Pinpoint the cell where the given text exists, returning its (X, Y) midpoint coordinate. 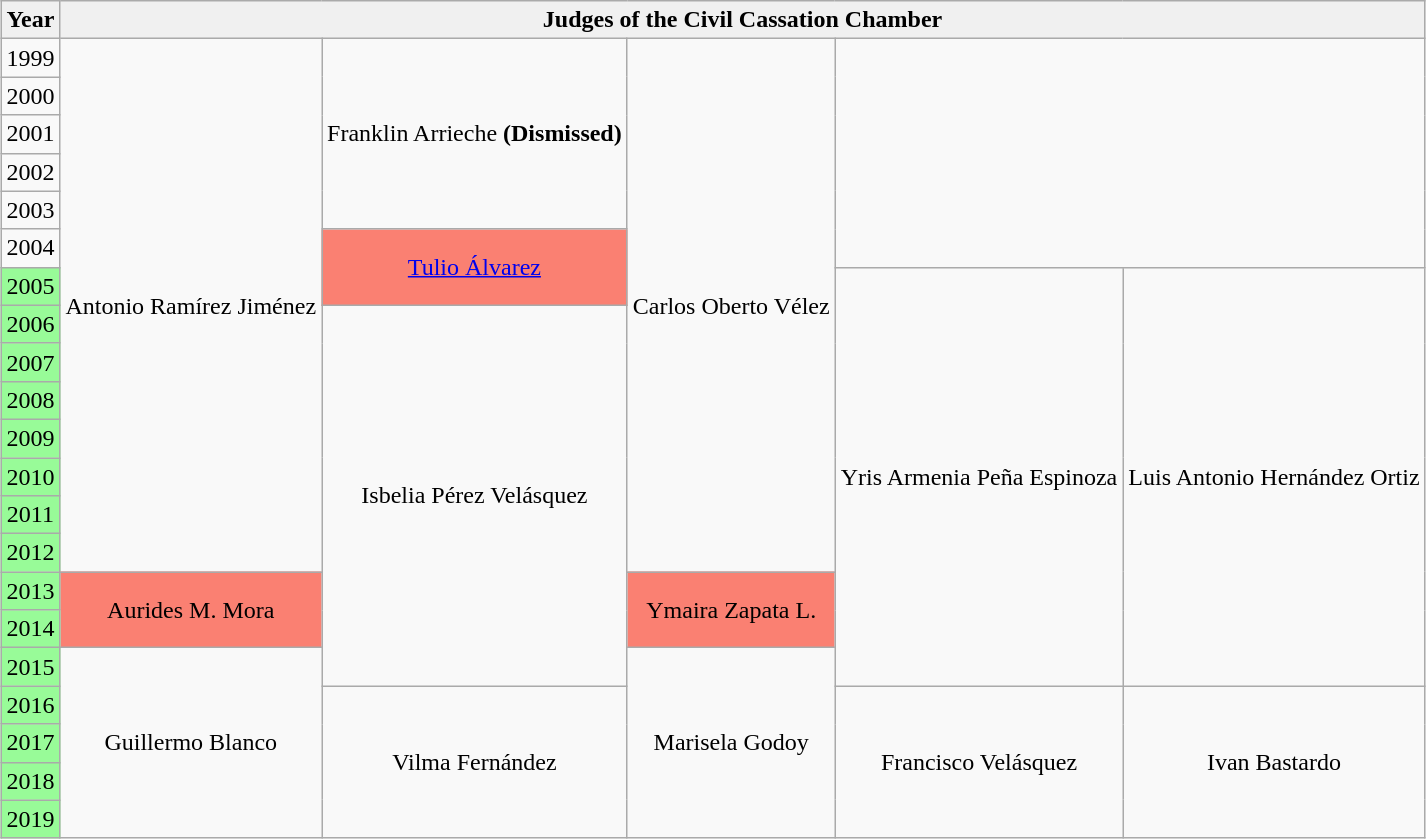
2011 (30, 515)
Judges of the Civil Cassation Chamber (742, 20)
2008 (30, 400)
Marisela Godoy (731, 743)
Aurides M. Mora (191, 610)
2005 (30, 286)
2018 (30, 781)
2012 (30, 553)
2004 (30, 248)
Vilma Fernández (475, 762)
Ymaira Zapata L. (731, 610)
2009 (30, 438)
Yris Armenia Peña Espinoza (979, 476)
Francisco Velásquez (979, 762)
1999 (30, 58)
Tulio Álvarez (475, 267)
2001 (30, 134)
Year (30, 20)
Ivan Bastardo (1274, 762)
2000 (30, 96)
2006 (30, 324)
2010 (30, 477)
2007 (30, 362)
2014 (30, 629)
Franklin Arrieche (Dismissed) (475, 134)
2017 (30, 743)
Antonio Ramírez Jiménez (191, 306)
Luis Antonio Hernández Ortiz (1274, 476)
2002 (30, 172)
Carlos Oberto Vélez (731, 306)
2019 (30, 819)
2003 (30, 210)
Guillermo Blanco (191, 743)
2016 (30, 705)
2013 (30, 591)
Isbelia Pérez Velásquez (475, 496)
2015 (30, 667)
